Pinpoint the cell where the given text exists, returning its [X, Y] midpoint coordinate. 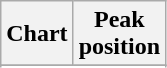
Peak position [119, 34]
Chart [37, 34]
